Return the [x, y] coordinate for the center point of the cell that contains the specified text.  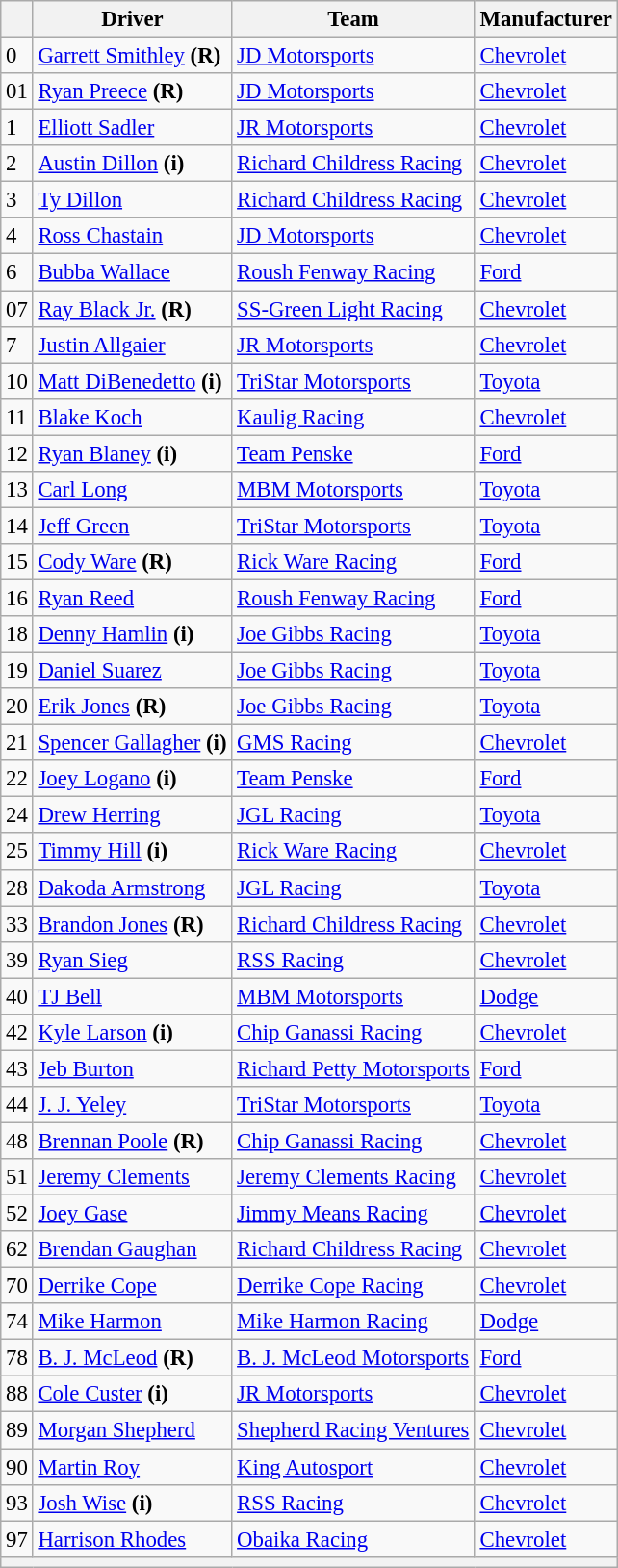
Brendan Gaughan [133, 1249]
Mike Harmon Racing [353, 1322]
Richard Petty Motorsports [353, 1068]
6 [17, 272]
4 [17, 236]
14 [17, 526]
Team [353, 19]
Jimmy Means Racing [353, 1214]
Obaika Racing [353, 1539]
39 [17, 960]
Ray Black Jr. (R) [133, 309]
3 [17, 200]
0 [17, 56]
Jeb Burton [133, 1068]
33 [17, 924]
Harrison Rhodes [133, 1539]
Elliott Sadler [133, 128]
62 [17, 1249]
Timmy Hill (i) [133, 852]
Derrike Cope [133, 1286]
Jeremy Clements Racing [353, 1177]
Shepherd Racing Ventures [353, 1430]
Morgan Shepherd [133, 1430]
Ryan Sieg [133, 960]
Carl Long [133, 490]
52 [17, 1214]
Blake Koch [133, 417]
10 [17, 381]
Dakoda Armstrong [133, 887]
78 [17, 1358]
Matt DiBenedetto (i) [133, 381]
42 [17, 1033]
20 [17, 707]
SS-Green Light Racing [353, 309]
Jeff Green [133, 526]
King Autosport [353, 1467]
44 [17, 1105]
2 [17, 164]
GMS Racing [353, 743]
Joey Logano (i) [133, 779]
43 [17, 1068]
Drew Herring [133, 815]
Brandon Jones (R) [133, 924]
Joey Gase [133, 1214]
Austin Dillon (i) [133, 164]
Daniel Suarez [133, 671]
TJ Bell [133, 996]
Ryan Blaney (i) [133, 453]
Spencer Gallagher (i) [133, 743]
51 [17, 1177]
74 [17, 1322]
Derrike Cope Racing [353, 1286]
89 [17, 1430]
70 [17, 1286]
88 [17, 1395]
22 [17, 779]
40 [17, 996]
15 [17, 562]
Kaulig Racing [353, 417]
Josh Wise (i) [133, 1503]
Cole Custer (i) [133, 1395]
J. J. Yeley [133, 1105]
7 [17, 345]
16 [17, 598]
Bubba Wallace [133, 272]
Denny Hamlin (i) [133, 634]
Driver [133, 19]
13 [17, 490]
Kyle Larson (i) [133, 1033]
B. J. McLeod (R) [133, 1358]
19 [17, 671]
25 [17, 852]
1 [17, 128]
Martin Roy [133, 1467]
48 [17, 1141]
Jeremy Clements [133, 1177]
Erik Jones (R) [133, 707]
18 [17, 634]
Garrett Smithley (R) [133, 56]
Ty Dillon [133, 200]
Ross Chastain [133, 236]
Brennan Poole (R) [133, 1141]
24 [17, 815]
B. J. McLeod Motorsports [353, 1358]
97 [17, 1539]
07 [17, 309]
Manufacturer [546, 19]
01 [17, 91]
93 [17, 1503]
Justin Allgaier [133, 345]
Cody Ware (R) [133, 562]
Ryan Reed [133, 598]
11 [17, 417]
21 [17, 743]
Ryan Preece (R) [133, 91]
12 [17, 453]
Mike Harmon [133, 1322]
90 [17, 1467]
28 [17, 887]
